Output the [X, Y] coordinate of the center of the cell containing the given text.  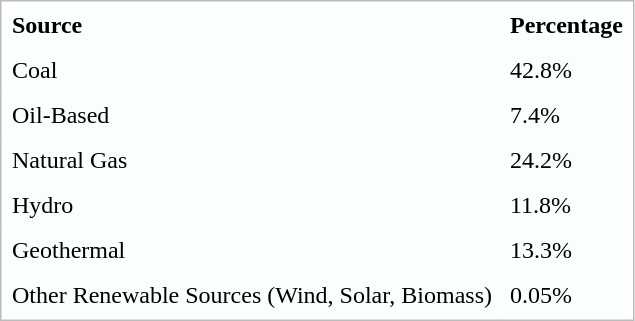
Oil-Based [252, 115]
Coal [252, 71]
13.3% [566, 251]
Hydro [252, 205]
Geothermal [252, 251]
Source [252, 25]
Natural Gas [252, 161]
Other Renewable Sources (Wind, Solar, Biomass) [252, 295]
7.4% [566, 115]
42.8% [566, 71]
11.8% [566, 205]
Percentage [566, 25]
24.2% [566, 161]
0.05% [566, 295]
